Determine the (X, Y) coordinate at the center of the cell enclosing the given text.  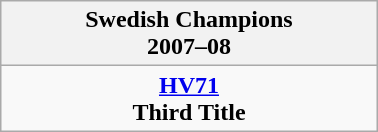
HV71Third Title (189, 98)
Swedish Champions2007–08 (189, 34)
